Determine the [x, y] coordinate at the center of the cell enclosing the given text.  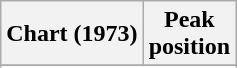
Peakposition [189, 34]
Chart (1973) [72, 34]
